Determine the (X, Y) coordinate at the center of the cell enclosing the given text.  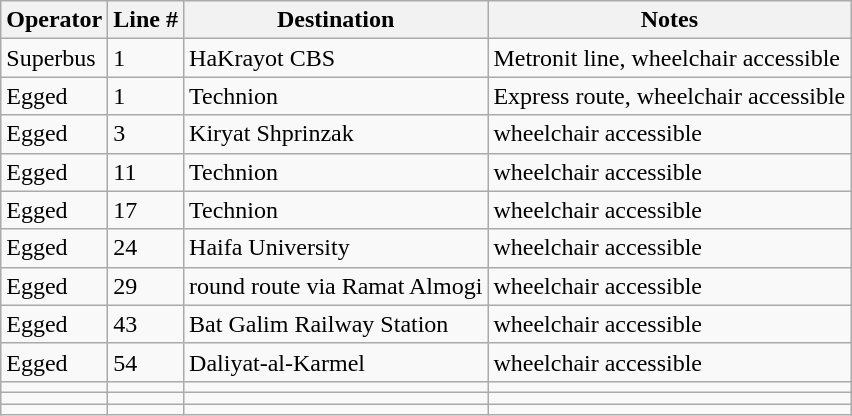
HaKrayot CBS (336, 58)
Superbus (54, 58)
Haifa University (336, 248)
Express route, wheelchair accessible (670, 96)
Line # (146, 20)
Operator (54, 20)
Daliyat-al-Karmel (336, 362)
Metronit line, wheelchair accessible (670, 58)
Destination (336, 20)
24 (146, 248)
43 (146, 324)
Kiryat Shprinzak (336, 134)
round route via Ramat Almogi (336, 286)
3 (146, 134)
11 (146, 172)
17 (146, 210)
29 (146, 286)
Notes (670, 20)
54 (146, 362)
Bat Galim Railway Station (336, 324)
